Find where the given text appears and provide that cell's center as (x, y) coordinate. 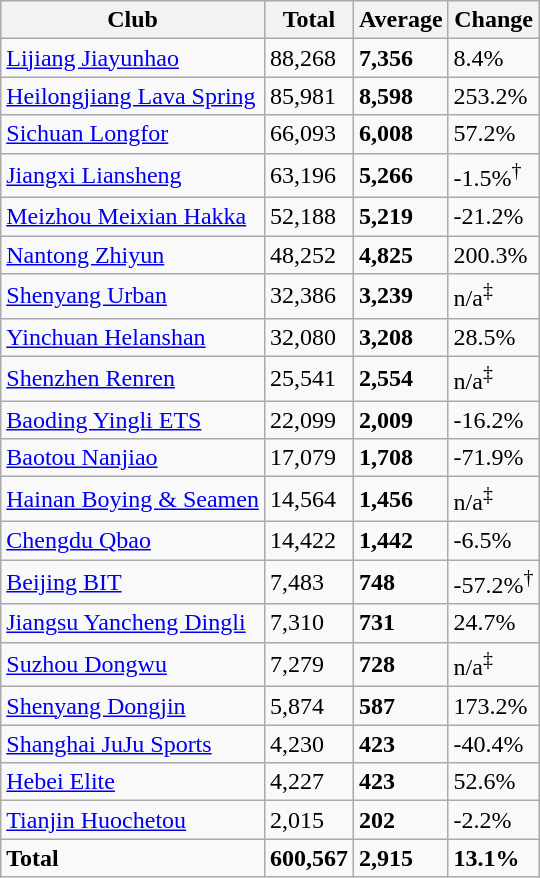
7,356 (402, 58)
22,099 (308, 420)
Beijing BIT (133, 582)
32,386 (308, 296)
52,188 (308, 217)
600,567 (308, 858)
Nantong Zhiyun (133, 255)
6,008 (402, 134)
13.1% (494, 858)
200.3% (494, 255)
Meizhou Meixian Hakka (133, 217)
14,564 (308, 500)
748 (402, 582)
-21.2% (494, 217)
Shenyang Dongjin (133, 706)
17,079 (308, 458)
-1.5%† (494, 176)
4,825 (402, 255)
253.2% (494, 96)
Club (133, 20)
1,708 (402, 458)
Chengdu Qbao (133, 541)
8,598 (402, 96)
57.2% (494, 134)
Hebei Elite (133, 782)
3,208 (402, 337)
Baotou Nanjiao (133, 458)
7,483 (308, 582)
Sichuan Longfor (133, 134)
Suzhou Dongwu (133, 664)
-71.9% (494, 458)
Yinchuan Helanshan (133, 337)
Jiangxi Liansheng (133, 176)
63,196 (308, 176)
173.2% (494, 706)
-40.4% (494, 744)
728 (402, 664)
5,874 (308, 706)
32,080 (308, 337)
Shanghai JuJu Sports (133, 744)
2,915 (402, 858)
2,554 (402, 378)
2,015 (308, 820)
Tianjin Huochetou (133, 820)
-57.2%† (494, 582)
Change (494, 20)
Baoding Yingli ETS (133, 420)
731 (402, 623)
24.7% (494, 623)
4,230 (308, 744)
3,239 (402, 296)
88,268 (308, 58)
5,266 (402, 176)
Lijiang Jiayunhao (133, 58)
-2.2% (494, 820)
587 (402, 706)
1,442 (402, 541)
14,422 (308, 541)
Heilongjiang Lava Spring (133, 96)
202 (402, 820)
52.6% (494, 782)
25,541 (308, 378)
-16.2% (494, 420)
7,310 (308, 623)
Hainan Boying & Seamen (133, 500)
28.5% (494, 337)
Shenyang Urban (133, 296)
1,456 (402, 500)
Shenzhen Renren (133, 378)
Average (402, 20)
85,981 (308, 96)
66,093 (308, 134)
4,227 (308, 782)
-6.5% (494, 541)
48,252 (308, 255)
2,009 (402, 420)
Jiangsu Yancheng Dingli (133, 623)
7,279 (308, 664)
8.4% (494, 58)
5,219 (402, 217)
